From the cell containing the given text, extract its center point as (X, Y) coordinate. 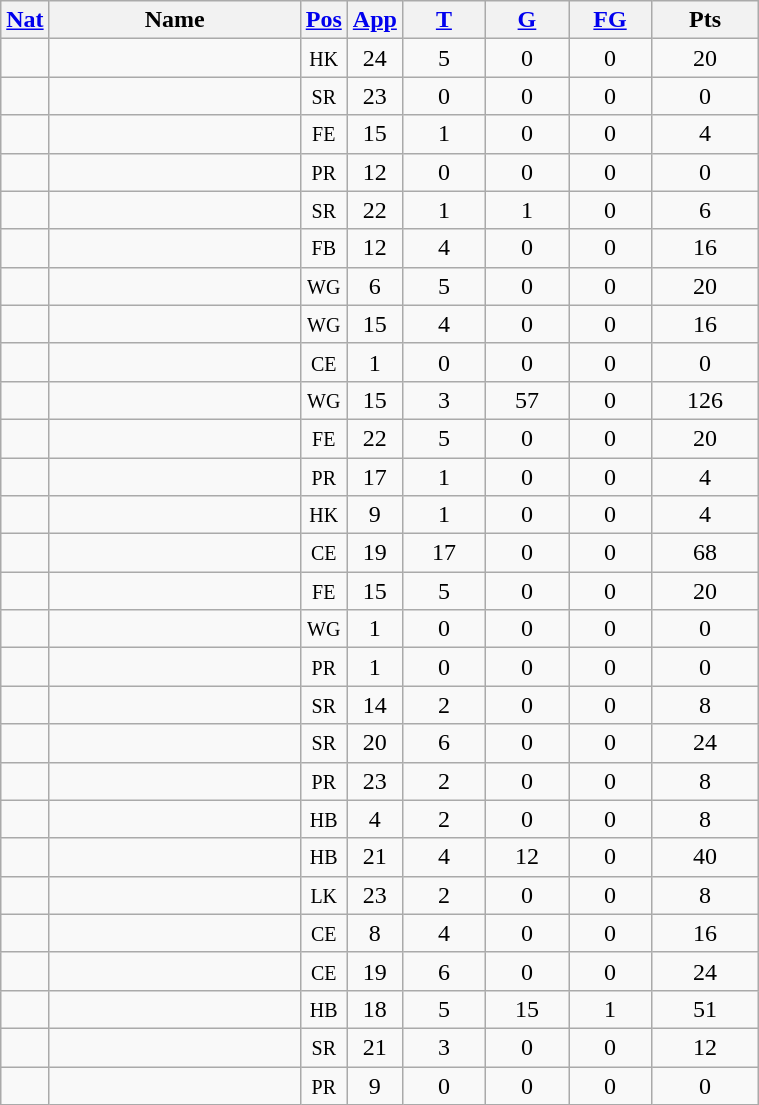
57 (526, 400)
40 (706, 857)
Pos (324, 20)
FB (324, 248)
FG (610, 20)
T (444, 20)
14 (374, 705)
Nat (25, 20)
Pts (706, 20)
51 (706, 1009)
18 (374, 1009)
Name (174, 20)
App (374, 20)
LK (324, 895)
G (526, 20)
126 (706, 400)
68 (706, 553)
